Pinpoint the cell where the given text exists, returning its (x, y) midpoint coordinate. 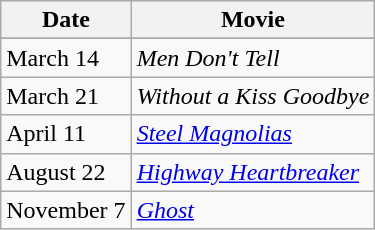
November 7 (66, 210)
March 21 (66, 96)
April 11 (66, 134)
Without a Kiss Goodbye (253, 96)
Men Don't Tell (253, 58)
Ghost (253, 210)
Steel Magnolias (253, 134)
Movie (253, 20)
Highway Heartbreaker (253, 172)
Date (66, 20)
March 14 (66, 58)
August 22 (66, 172)
